Search for the cell housing the specified text and yield its [X, Y] center coordinate. 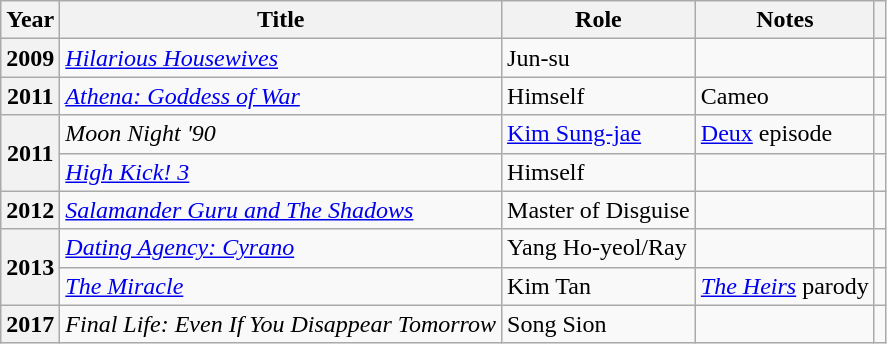
Year [30, 20]
Kim Sung-jae [599, 134]
High Kick! 3 [281, 172]
Song Sion [599, 324]
Moon Night '90 [281, 134]
Master of Disguise [599, 210]
Role [599, 20]
Notes [784, 20]
Dating Agency: Cyrano [281, 248]
The Miracle [281, 286]
Cameo [784, 96]
Title [281, 20]
Yang Ho-yeol/Ray [599, 248]
Deux episode [784, 134]
2017 [30, 324]
Salamander Guru and The Shadows [281, 210]
Athena: Goddess of War [281, 96]
Jun-su [599, 58]
The Heirs parody [784, 286]
2009 [30, 58]
Final Life: Even If You Disappear Tomorrow [281, 324]
2012 [30, 210]
2013 [30, 267]
Hilarious Housewives [281, 58]
Kim Tan [599, 286]
